Pinpoint the cell where the given text exists, returning its (X, Y) midpoint coordinate. 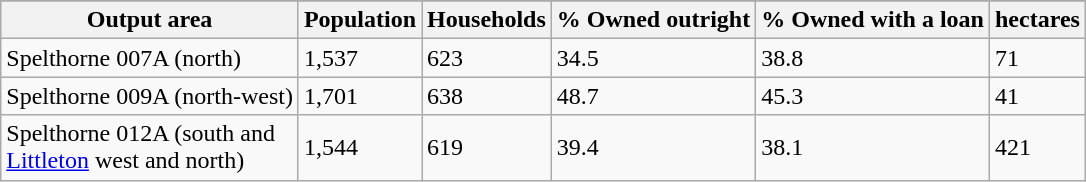
48.7 (653, 96)
1,537 (360, 58)
71 (1037, 58)
Output area (150, 20)
623 (487, 58)
421 (1037, 148)
1,701 (360, 96)
34.5 (653, 58)
% Owned with a loan (873, 20)
41 (1037, 96)
Population (360, 20)
38.8 (873, 58)
Spelthorne 009A (north-west) (150, 96)
% Owned outright (653, 20)
1,544 (360, 148)
Households (487, 20)
Spelthorne 012A (south andLittleton west and north) (150, 148)
Spelthorne 007A (north) (150, 58)
638 (487, 96)
hectares (1037, 20)
39.4 (653, 148)
619 (487, 148)
38.1 (873, 148)
45.3 (873, 96)
